For the text-containing cell, return its midpoint in [x, y] coordinate format. 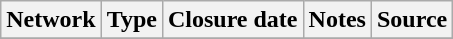
Network [51, 20]
Notes [337, 20]
Source [412, 20]
Closure date [232, 20]
Type [132, 20]
